From the cell containing the given text, extract its center point as (X, Y) coordinate. 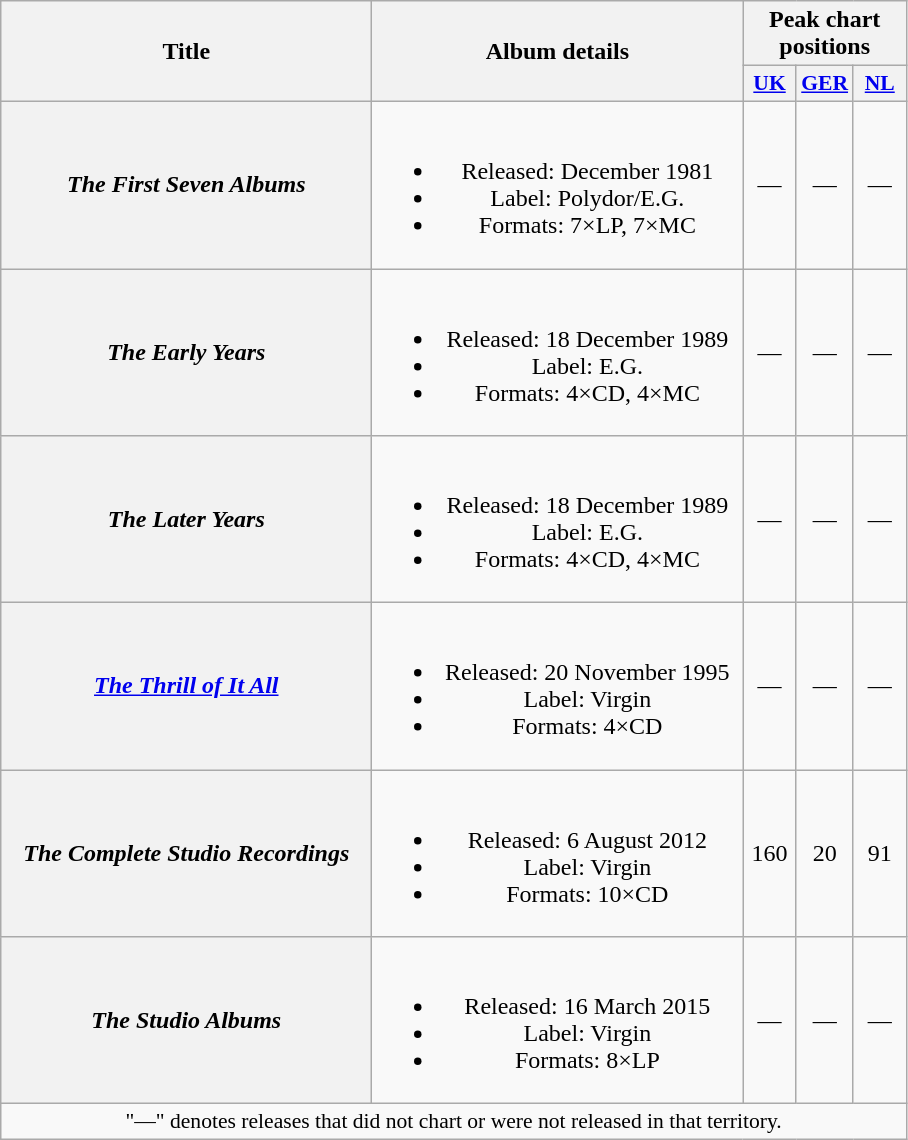
Released: 20 November 1995Label: VirginFormats: 4×CD (558, 686)
The Thrill of It All (186, 686)
Album details (558, 52)
Peak chart positions (825, 34)
The Complete Studio Recordings (186, 854)
Released: December 1981Label: Polydor/E.G.Formats: 7×LP, 7×MC (558, 184)
NL (880, 84)
Released: 16 March 2015Label: VirginFormats: 8×LP (558, 1020)
91 (880, 854)
GER (824, 84)
The First Seven Albums (186, 184)
The Studio Albums (186, 1020)
"—" denotes releases that did not chart or were not released in that territory. (454, 1122)
UK (770, 84)
20 (824, 854)
The Early Years (186, 352)
Released: 6 August 2012Label: VirginFormats: 10×CD (558, 854)
160 (770, 854)
Title (186, 52)
The Later Years (186, 520)
